Determine the [x, y] coordinate at the center of the cell enclosing the given text.  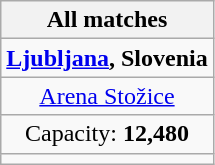
Arena Stožice [107, 96]
Capacity: 12,480 [107, 134]
Ljubljana, Slovenia [107, 58]
All matches [107, 20]
